Search for the cell housing the specified text and yield its (x, y) center coordinate. 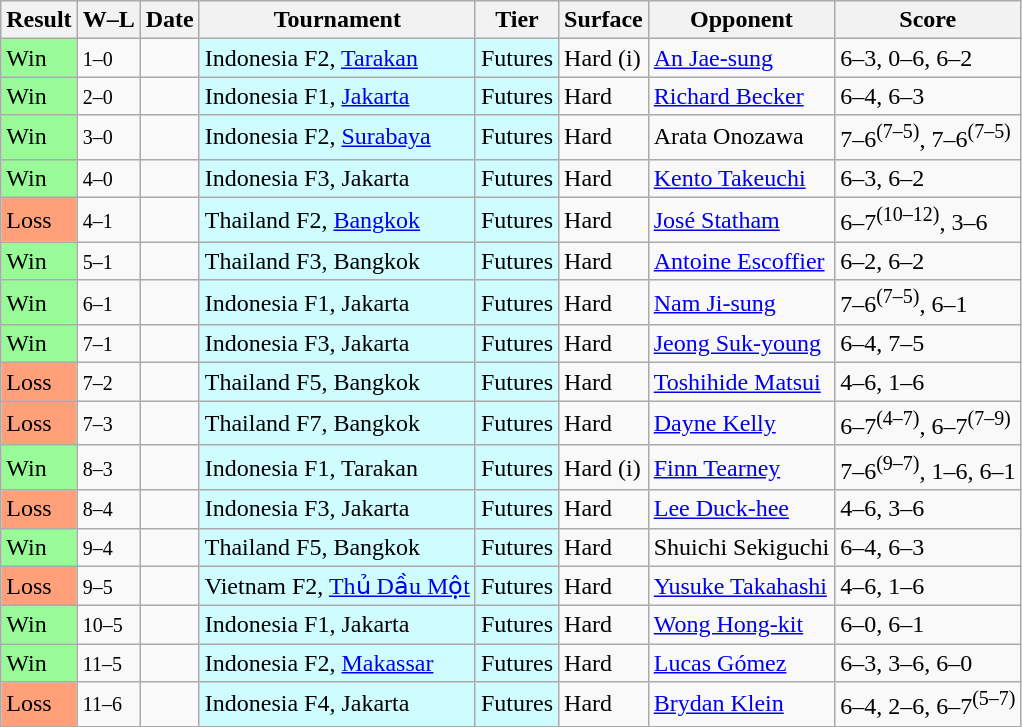
6–3, 3–6, 6–0 (928, 663)
Tier (516, 20)
Tournament (337, 20)
An Jae-sung (741, 58)
10–5 (108, 625)
5–1 (108, 261)
4–6, 3–6 (928, 509)
6–0, 6–1 (928, 625)
W–L (108, 20)
7–3 (108, 424)
11–6 (108, 704)
2–0 (108, 96)
Indonesia F4, Jakarta (337, 704)
Thailand F2, Bangkok (337, 220)
6–7(10–12), 3–6 (928, 220)
6–2, 6–2 (928, 261)
6–7(4–7), 6–7(7–9) (928, 424)
7–6(9–7), 1–6, 6–1 (928, 468)
Kento Takeuchi (741, 178)
4–1 (108, 220)
José Statham (741, 220)
6–3, 0–6, 6–2 (928, 58)
7–6(7–5), 7–6(7–5) (928, 138)
8–3 (108, 468)
Surface (604, 20)
Shuichi Sekiguchi (741, 547)
Lucas Gómez (741, 663)
Wong Hong-kit (741, 625)
Score (928, 20)
Indonesia F1, Tarakan (337, 468)
Indonesia F2, Makassar (337, 663)
7–2 (108, 382)
4–0 (108, 178)
Dayne Kelly (741, 424)
3–0 (108, 138)
Yusuke Takahashi (741, 586)
Lee Duck-hee (741, 509)
6–4, 2–6, 6–7(5–7) (928, 704)
Vietnam F2, Thủ Dầu Một (337, 586)
Finn Tearney (741, 468)
6–1 (108, 302)
Toshihide Matsui (741, 382)
9–5 (108, 586)
8–4 (108, 509)
Result (39, 20)
6–3, 6–2 (928, 178)
Nam Ji-sung (741, 302)
6–4, 7–5 (928, 344)
Opponent (741, 20)
Thailand F3, Bangkok (337, 261)
11–5 (108, 663)
Indonesia F2, Tarakan (337, 58)
Jeong Suk-young (741, 344)
Thailand F7, Bangkok (337, 424)
9–4 (108, 547)
Antoine Escoffier (741, 261)
1–0 (108, 58)
Date (170, 20)
7–6(7–5), 6–1 (928, 302)
Brydan Klein (741, 704)
7–1 (108, 344)
Arata Onozawa (741, 138)
Indonesia F2, Surabaya (337, 138)
Richard Becker (741, 96)
